Extract the (X, Y) coordinate from the center of the cell holding the provided text.  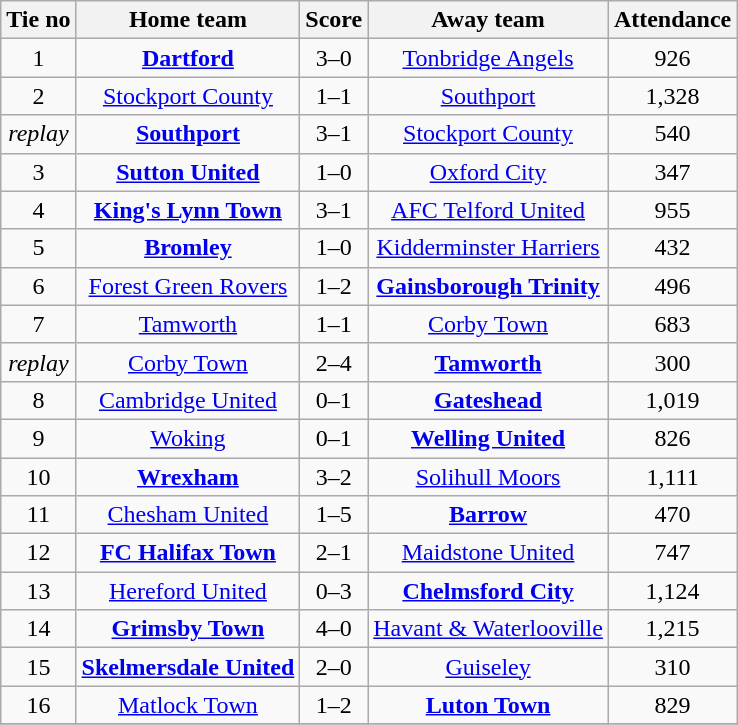
4–0 (334, 629)
16 (38, 705)
9 (38, 438)
3–0 (334, 58)
300 (672, 362)
Chelmsford City (488, 591)
2–4 (334, 362)
3 (38, 172)
7 (38, 324)
Wrexham (188, 477)
Bromley (188, 248)
1 (38, 58)
926 (672, 58)
347 (672, 172)
2–0 (334, 667)
1,215 (672, 629)
Dartford (188, 58)
310 (672, 667)
0–3 (334, 591)
Home team (188, 20)
955 (672, 210)
Chesham United (188, 515)
11 (38, 515)
14 (38, 629)
Havant & Waterlooville (488, 629)
1,124 (672, 591)
Away team (488, 20)
Tonbridge Angels (488, 58)
3–2 (334, 477)
Luton Town (488, 705)
13 (38, 591)
Barrow (488, 515)
Cambridge United (188, 400)
Forest Green Rovers (188, 286)
747 (672, 553)
1–5 (334, 515)
Skelmersdale United (188, 667)
FC Halifax Town (188, 553)
Sutton United (188, 172)
AFC Telford United (488, 210)
Kidderminster Harriers (488, 248)
470 (672, 515)
Woking (188, 438)
826 (672, 438)
Hereford United (188, 591)
Oxford City (488, 172)
Welling United (488, 438)
5 (38, 248)
1,019 (672, 400)
432 (672, 248)
Score (334, 20)
Tie no (38, 20)
15 (38, 667)
2–1 (334, 553)
1,111 (672, 477)
1,328 (672, 96)
6 (38, 286)
10 (38, 477)
2 (38, 96)
Solihull Moors (488, 477)
Maidstone United (488, 553)
496 (672, 286)
683 (672, 324)
Grimsby Town (188, 629)
Gateshead (488, 400)
King's Lynn Town (188, 210)
Gainsborough Trinity (488, 286)
829 (672, 705)
Attendance (672, 20)
540 (672, 134)
12 (38, 553)
8 (38, 400)
Guiseley (488, 667)
4 (38, 210)
Matlock Town (188, 705)
